Search for the cell housing the specified text and yield its [X, Y] center coordinate. 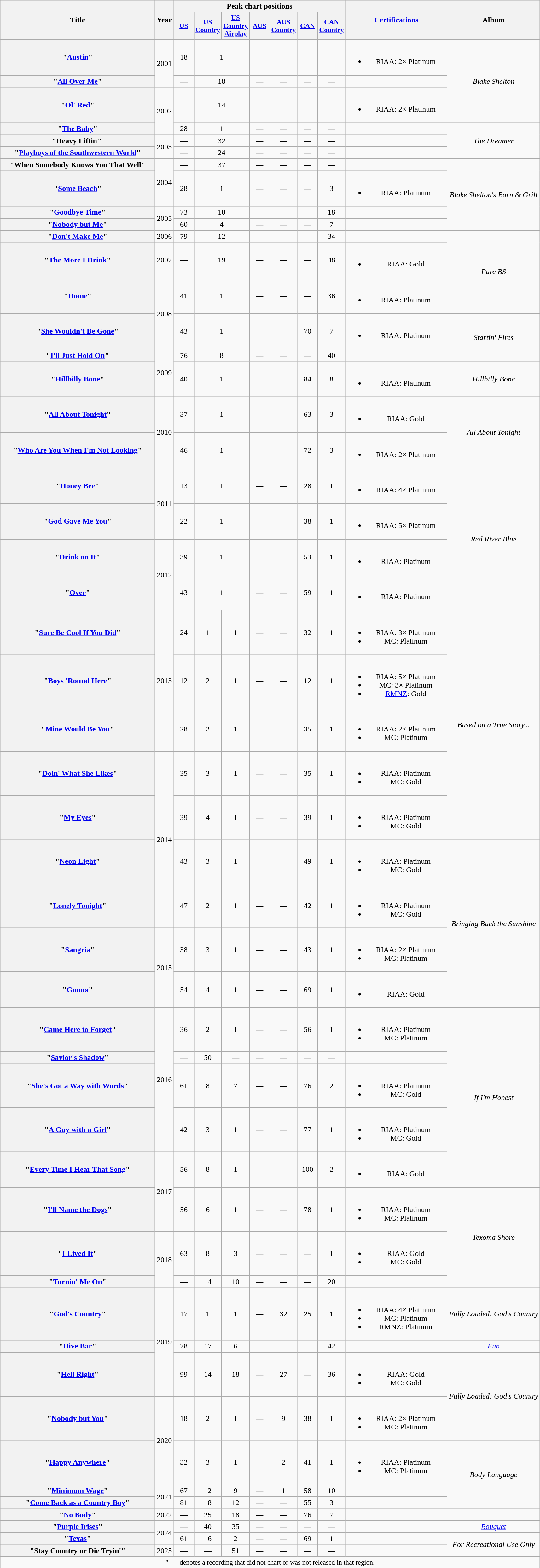
"Doin' What She Likes" [78, 773]
"All Over Me" [78, 81]
RIAA: 4× PlatinumMC: PlatinumRMNZ: Platinum [397, 1314]
47 [184, 906]
70 [307, 331]
99 [184, 1374]
49 [307, 861]
RIAA: 5× Platinum [397, 522]
"Minimum Wage" [78, 1491]
2025 [165, 1551]
19 [222, 260]
2013 [165, 681]
2024 [165, 1532]
"Don't Make Me" [78, 236]
2014 [165, 839]
"Sure Be Cool If You Did" [78, 632]
2010 [165, 432]
72 [307, 450]
RIAA: 3× PlatinumMC: Platinum [397, 632]
"I Lived It" [78, 1254]
Fun [494, 1346]
USCountryAirplay [235, 26]
"Goodbye Time" [78, 212]
Bringing Back the Sunshine [494, 924]
"Every Time I Hear That Song" [78, 1170]
Texoma Shore [494, 1238]
RIAA: 4× Platinum [397, 486]
"Some Beach" [78, 188]
"Stay Country or Die Tryin'" [78, 1551]
34 [332, 236]
77 [307, 1130]
2012 [165, 575]
20 [332, 1282]
"Over" [78, 593]
2005 [165, 218]
81 [184, 1502]
Certifications [397, 20]
2019 [165, 1342]
"When Somebody Knows You That Well" [78, 165]
59 [307, 593]
"Purple Irises" [78, 1526]
"Came Here to Forget" [78, 1029]
27 [283, 1374]
RIAA: 5× PlatinumMC: 3× PlatinumRMNZ: Gold [397, 681]
Body Language [494, 1474]
13 [184, 486]
"Neon Light" [78, 861]
"I'll Just Hold On" [78, 355]
53 [307, 557]
"Boys 'Round Here" [78, 681]
54 [184, 990]
58 [307, 1491]
73 [184, 212]
Hillbilly Bone [494, 379]
"God's Country" [78, 1314]
55 [307, 1502]
"Turnin' Me On" [78, 1282]
"I'll Name the Dogs" [78, 1210]
"Gonna" [78, 990]
CANCountry [332, 26]
Title [78, 20]
Pure BS [494, 272]
"—" denotes a recording that did not chart or was not released in that region. [270, 1562]
"Lonely Tonight" [78, 906]
Year [165, 20]
"Dive Bar" [78, 1346]
46 [184, 450]
16 [208, 1538]
"No Body" [78, 1514]
2007 [165, 260]
2022 [165, 1514]
"My Eyes" [78, 817]
All About Tonight [494, 432]
"Texas" [78, 1538]
The Dreamer [494, 141]
"Honey Bee" [78, 486]
Bouquet [494, 1526]
"She's Got a Way with Words" [78, 1085]
2004 [165, 183]
2011 [165, 504]
79 [184, 236]
AUS [259, 26]
"She Wouldn't Be Gone" [78, 331]
Red River Blue [494, 539]
Based on a True Story... [494, 725]
48 [332, 260]
"Playboys of the Southwestern World" [78, 153]
Album [494, 20]
"Sangria" [78, 950]
"Heavy Liftin'" [78, 141]
"The Baby" [78, 129]
If I'm Honest [494, 1097]
2017 [165, 1192]
For Recreational Use Only [494, 1544]
"Come Back as a Country Boy" [78, 1502]
51 [235, 1551]
"Happy Anywhere" [78, 1462]
"Hillbilly Bone" [78, 379]
2009 [165, 373]
US [184, 26]
"Who Are You When I'm Not Looking" [78, 450]
"God Gave Me You" [78, 522]
2016 [165, 1079]
67 [184, 1491]
2006 [165, 236]
"Drink on It" [78, 557]
22 [184, 522]
"The More I Drink" [78, 260]
"Hell Right" [78, 1374]
Peak chart positions [260, 6]
"Home" [78, 295]
2001 [165, 63]
2021 [165, 1496]
"Austin" [78, 57]
2003 [165, 147]
AUSCountry [283, 26]
100 [307, 1170]
CAN [307, 26]
2002 [165, 111]
Blake Shelton [494, 81]
2008 [165, 313]
84 [307, 379]
"Savior's Shadow" [78, 1057]
"A Guy with a Girl" [78, 1130]
Blake Shelton's Barn & Grill [494, 195]
"All About Tonight" [78, 415]
Startin' Fires [494, 337]
"Nobody but Me" [78, 224]
"Mine Would Be You" [78, 729]
2015 [165, 968]
"Nobody but You" [78, 1418]
60 [184, 224]
50 [208, 1057]
"Ol' Red" [78, 105]
2018 [165, 1260]
2020 [165, 1440]
USCountry [208, 26]
